For the text-containing cell, return its midpoint in [X, Y] coordinate format. 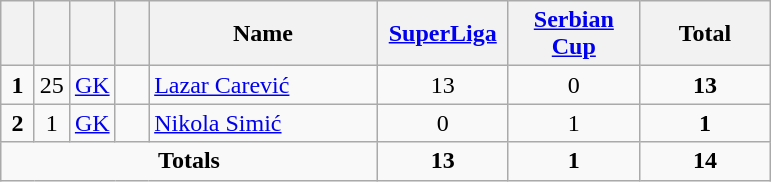
Totals [189, 161]
SuperLiga [442, 34]
25 [52, 85]
14 [704, 161]
Lazar Carević [264, 85]
Total [704, 34]
2 [18, 123]
Nikola Simić [264, 123]
Name [264, 34]
Serbian Cup [574, 34]
